For the text-containing cell, return its midpoint in (x, y) coordinate format. 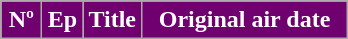
Title (112, 20)
Original air date (244, 20)
Ep (62, 20)
Nº (22, 20)
